Return [x, y] of the center of cell containing provided text 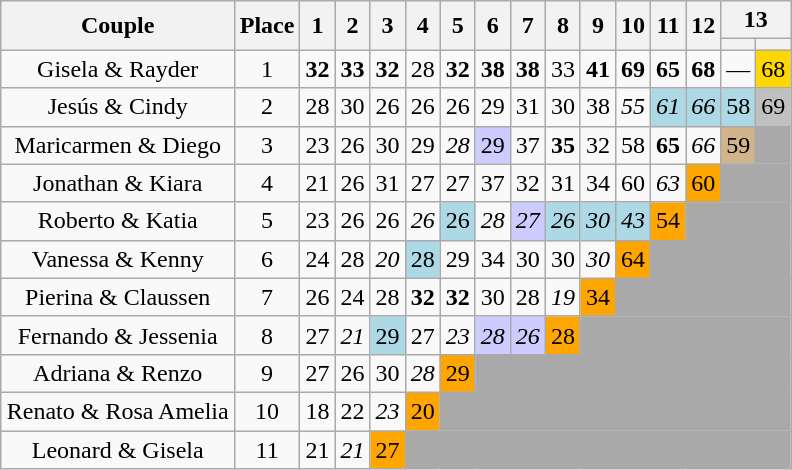
43 [632, 221]
Place [267, 26]
Jonathan & Kiara [118, 183]
Gisela & Rayder [118, 69]
18 [318, 411]
19 [562, 297]
41 [598, 69]
— [738, 69]
Adriana & Renzo [118, 373]
Jesús & Cindy [118, 107]
64 [632, 259]
Couple [118, 26]
63 [668, 183]
Maricarmen & Diego [118, 145]
13 [756, 20]
35 [562, 145]
61 [668, 107]
Renato & Rosa Amelia [118, 411]
59 [738, 145]
Pierina & Claussen [118, 297]
Fernando & Jessenia [118, 335]
Roberto & Katia [118, 221]
54 [668, 221]
Vanessa & Kenny [118, 259]
12 [704, 26]
55 [632, 107]
22 [352, 411]
Leonard & Gisela [118, 449]
